Output the [X, Y] coordinate of the center of the cell containing the given text.  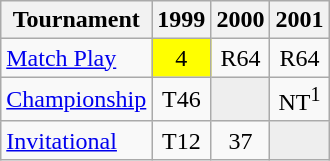
Tournament [76, 20]
Invitational [76, 140]
T12 [182, 140]
37 [240, 140]
Match Play [76, 58]
2000 [240, 20]
2001 [300, 20]
NT1 [300, 100]
4 [182, 58]
Championship [76, 100]
1999 [182, 20]
T46 [182, 100]
